Identify which cell holds the provided text, then report its (x, y) central coordinate. 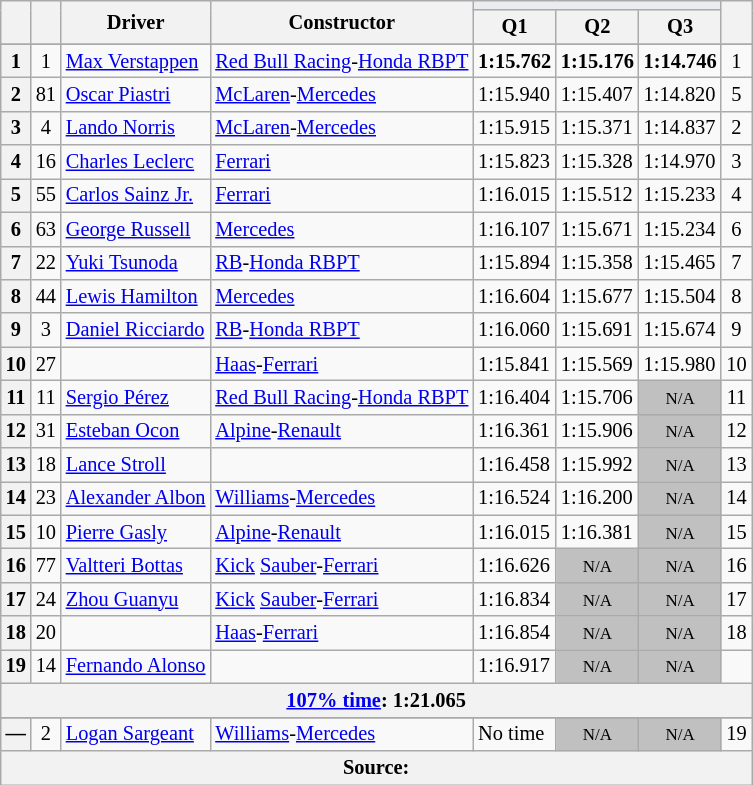
1:15.328 (598, 162)
1:15.674 (680, 330)
Pierre Gasly (136, 532)
1:15.371 (598, 128)
Max Verstappen (136, 61)
1:15.504 (680, 296)
Driver (136, 22)
31 (46, 431)
1:15.706 (598, 397)
Lewis Hamilton (136, 296)
1:15.841 (514, 364)
Sergio Pérez (136, 397)
44 (46, 296)
1:15.671 (598, 229)
23 (46, 498)
1:15.233 (680, 195)
1:15.677 (598, 296)
Lance Stroll (136, 465)
1:15.358 (598, 263)
1:16.524 (514, 498)
Fernando Alonso (136, 666)
81 (46, 94)
63 (46, 229)
1:16.107 (514, 229)
1:16.917 (514, 666)
27 (46, 364)
1:15.940 (514, 94)
Charles Leclerc (136, 162)
1:15.691 (598, 330)
Q1 (514, 27)
1:15.465 (680, 263)
1:16.404 (514, 397)
Oscar Piastri (136, 94)
1:15.234 (680, 229)
Source: (376, 767)
Q3 (680, 27)
1:16.604 (514, 296)
1:14.820 (680, 94)
1:16.834 (514, 599)
1:15.980 (680, 364)
Logan Sargeant (136, 734)
1:16.361 (514, 431)
1:15.569 (598, 364)
1:14.746 (680, 61)
Lando Norris (136, 128)
55 (46, 195)
Carlos Sainz Jr. (136, 195)
1:15.823 (514, 162)
1:15.915 (514, 128)
1:15.512 (598, 195)
1:16.458 (514, 465)
Yuki Tsunoda (136, 263)
1:16.200 (598, 498)
24 (46, 599)
Alexander Albon (136, 498)
George Russell (136, 229)
1:14.970 (680, 162)
Daniel Ricciardo (136, 330)
1:15.894 (514, 263)
Esteban Ocon (136, 431)
22 (46, 263)
77 (46, 565)
107% time: 1:21.065 (376, 700)
1:16.854 (514, 633)
1:16.060 (514, 330)
1:15.762 (514, 61)
20 (46, 633)
Q2 (598, 27)
1:15.407 (598, 94)
1:15.906 (598, 431)
No time (514, 734)
1:15.176 (598, 61)
1:14.837 (680, 128)
1:16.381 (598, 532)
Valtteri Bottas (136, 565)
— (16, 734)
Constructor (342, 22)
1:16.626 (514, 565)
Zhou Guanyu (136, 599)
1:15.992 (598, 465)
